Determine the (x, y) coordinate at the center of the cell enclosing the given text.  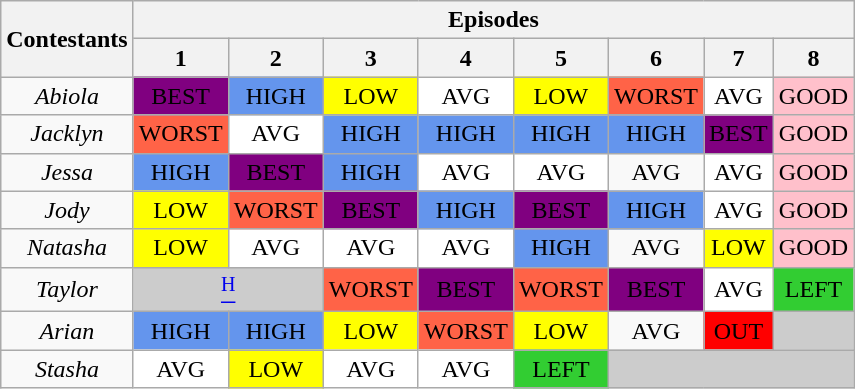
Jessa (67, 172)
8 (813, 58)
7 (739, 58)
Jody (67, 210)
Abiola (67, 96)
Taylor (67, 290)
3 (370, 58)
Arian (67, 331)
Jacklyn (67, 134)
OUT (739, 331)
2 (276, 58)
1 (180, 58)
Stasha (67, 369)
H (228, 290)
6 (656, 58)
5 (560, 58)
Natasha (67, 248)
Episodes (494, 20)
Contestants (67, 39)
4 (466, 58)
